Capture the cell that displays the provided text and extract its (X, Y) central coordinate. 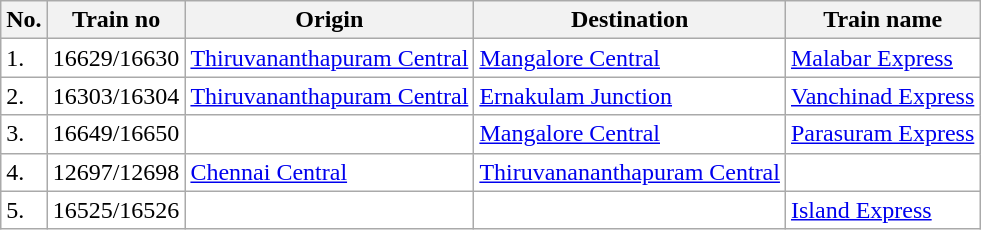
5. (24, 210)
16649/16650 (116, 134)
Ernakulam Junction (630, 96)
Vanchinad Express (882, 96)
2. (24, 96)
Thiruvanananthapuram Central (630, 172)
Origin (330, 20)
Parasuram Express (882, 134)
Train no (116, 20)
Malabar Express (882, 58)
No. (24, 20)
1. (24, 58)
12697/12698 (116, 172)
4. (24, 172)
Chennai Central (330, 172)
16303/16304 (116, 96)
Train name (882, 20)
16525/16526 (116, 210)
3. (24, 134)
Island Express (882, 210)
Destination (630, 20)
16629/16630 (116, 58)
